Return the (x, y) coordinate for the center point of the cell that contains the specified text.  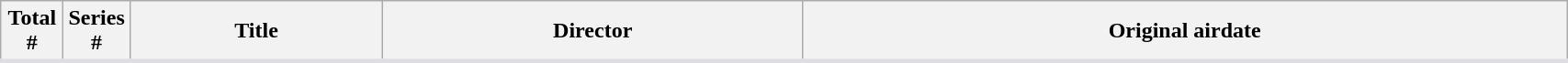
Total# (32, 31)
Series# (96, 31)
Title (255, 31)
Original airdate (1185, 31)
Director (593, 31)
